Find where the given text appears and provide that cell's center as (X, Y) coordinate. 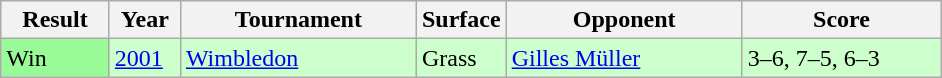
Tournament (298, 20)
Opponent (624, 20)
Result (56, 20)
3–6, 7–5, 6–3 (842, 58)
2001 (144, 58)
Gilles Müller (624, 58)
Wimbledon (298, 58)
Score (842, 20)
Grass (461, 58)
Win (56, 58)
Surface (461, 20)
Year (144, 20)
